Search for the cell housing the specified text and yield its [X, Y] center coordinate. 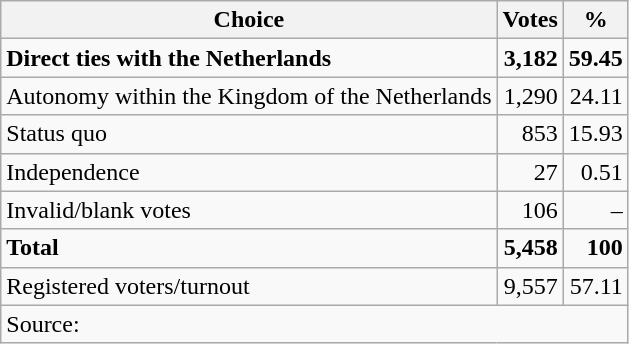
– [596, 210]
Invalid/blank votes [249, 210]
27 [530, 172]
100 [596, 248]
24.11 [596, 96]
Independence [249, 172]
1,290 [530, 96]
Status quo [249, 134]
59.45 [596, 58]
57.11 [596, 286]
Choice [249, 20]
Autonomy within the Kingdom of the Netherlands [249, 96]
Votes [530, 20]
853 [530, 134]
15.93 [596, 134]
Registered voters/turnout [249, 286]
0.51 [596, 172]
3,182 [530, 58]
106 [530, 210]
9,557 [530, 286]
5,458 [530, 248]
Total [249, 248]
Direct ties with the Netherlands [249, 58]
Source: [315, 324]
% [596, 20]
